Return the [X, Y] coordinate for the center point of the cell that contains the specified text.  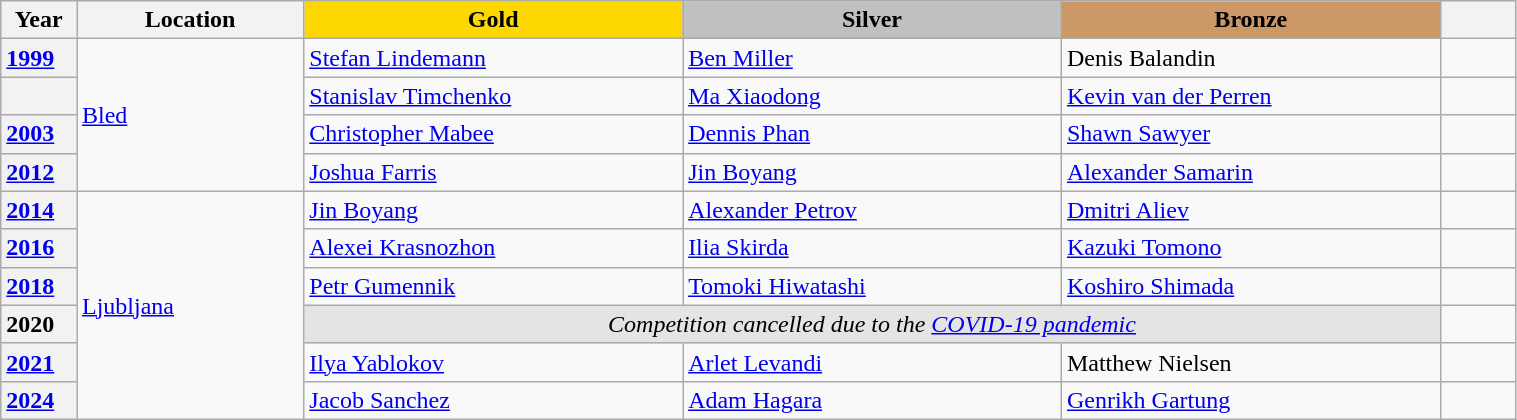
Bronze [1250, 20]
Kevin van der Perren [1250, 96]
Petr Gumennik [494, 286]
Koshiro Shimada [1250, 286]
Shawn Sawyer [1250, 134]
2012 [39, 172]
Alexander Samarin [1250, 172]
Location [190, 20]
Adam Hagara [872, 400]
Alexei Krasnozhon [494, 248]
Ma Xiaodong [872, 96]
Tomoki Hiwatashi [872, 286]
Arlet Levandi [872, 362]
2021 [39, 362]
Dmitri Aliev [1250, 210]
2020 [39, 324]
Christopher Mabee [494, 134]
Kazuki Tomono [1250, 248]
Jacob Sanchez [494, 400]
Year [39, 20]
Denis Balandin [1250, 58]
Joshua Farris [494, 172]
Ben Miller [872, 58]
Dennis Phan [872, 134]
2014 [39, 210]
Stefan Lindemann [494, 58]
Matthew Nielsen [1250, 362]
Genrikh Gartung [1250, 400]
Alexander Petrov [872, 210]
2018 [39, 286]
Stanislav Timchenko [494, 96]
Ilia Skirda [872, 248]
Gold [494, 20]
Ljubljana [190, 305]
1999 [39, 58]
2024 [39, 400]
Competition cancelled due to the COVID-19 pandemic [872, 324]
2003 [39, 134]
Silver [872, 20]
Bled [190, 115]
Ilya Yablokov [494, 362]
2016 [39, 248]
